Detect which cell encompasses the target text, then output its (x, y) center coordinate. 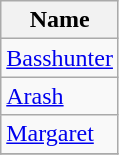
Name (60, 20)
Margaret (60, 134)
Basshunter (60, 58)
Arash (60, 96)
